Detect which cell encompasses the target text, then output its (x, y) center coordinate. 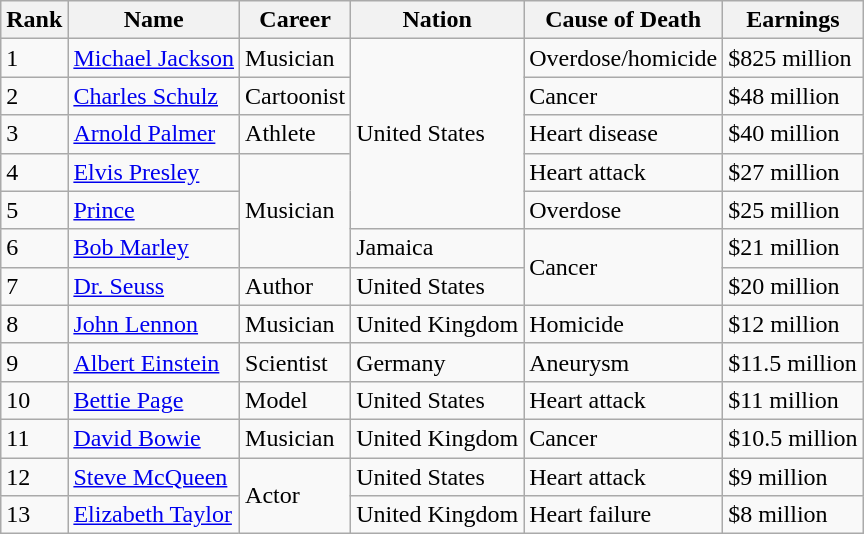
Overdose (624, 210)
Earnings (793, 20)
David Bowie (154, 438)
6 (34, 248)
Rank (34, 20)
$9 million (793, 477)
$11 million (793, 400)
13 (34, 515)
Nation (438, 20)
Steve McQueen (154, 477)
$25 million (793, 210)
10 (34, 400)
Jamaica (438, 248)
$12 million (793, 324)
4 (34, 172)
Career (296, 20)
Bob Marley (154, 248)
Dr. Seuss (154, 286)
Elizabeth Taylor (154, 515)
Aneurysm (624, 362)
$11.5 million (793, 362)
Bettie Page (154, 400)
Germany (438, 362)
Cartoonist (296, 96)
1 (34, 58)
Prince (154, 210)
5 (34, 210)
2 (34, 96)
Overdose/homicide (624, 58)
Charles Schulz (154, 96)
Actor (296, 496)
Heart failure (624, 515)
$48 million (793, 96)
Arnold Palmer (154, 134)
11 (34, 438)
Name (154, 20)
Elvis Presley (154, 172)
John Lennon (154, 324)
Homicide (624, 324)
Albert Einstein (154, 362)
12 (34, 477)
$10.5 million (793, 438)
3 (34, 134)
7 (34, 286)
Cause of Death (624, 20)
Michael Jackson (154, 58)
8 (34, 324)
$8 million (793, 515)
Author (296, 286)
9 (34, 362)
$21 million (793, 248)
Model (296, 400)
Heart disease (624, 134)
$27 million (793, 172)
Scientist (296, 362)
$825 million (793, 58)
$40 million (793, 134)
$20 million (793, 286)
Athlete (296, 134)
